Provide the (X, Y) coordinate of the cell's center where the given text is located.  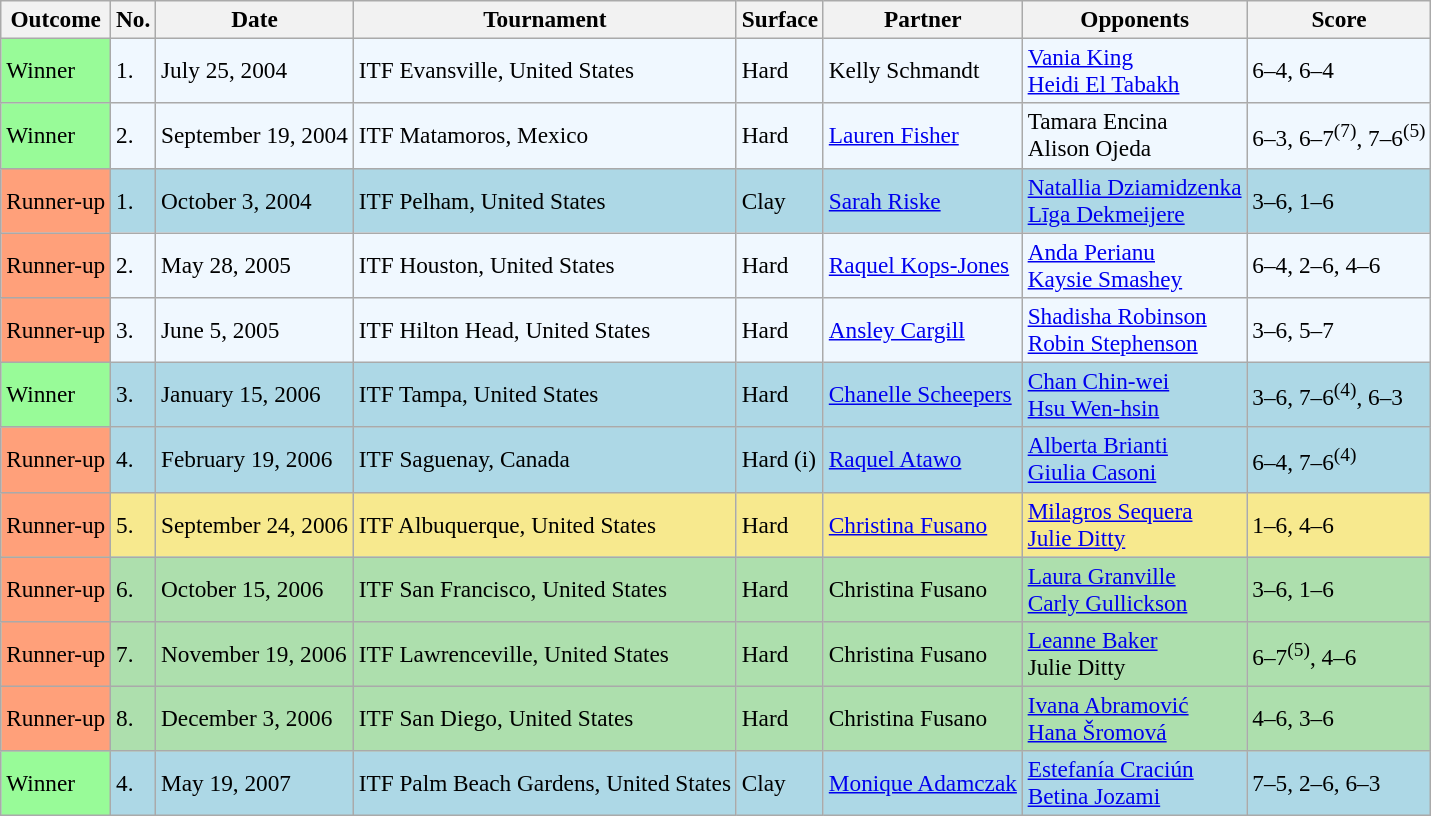
January 15, 2006 (255, 394)
Estefanía Craciún Betina Jozami (1134, 784)
Anda Perianu Kaysie Smashey (1134, 264)
December 3, 2006 (255, 718)
Lauren Fisher (922, 136)
6–4, 7–6(4) (1339, 460)
July 25, 2004 (255, 70)
October 15, 2006 (255, 588)
Tamara Encina Alison Ojeda (1134, 136)
7. (134, 654)
Score (1339, 19)
ITF Houston, United States (544, 264)
Sarah Riske (922, 200)
Ansley Cargill (922, 330)
ITF Lawrenceville, United States (544, 654)
Natallia Dziamidzenka Līga Dekmeijere (1134, 200)
Hard (i) (780, 460)
Opponents (1134, 19)
1–6, 4–6 (1339, 524)
Kelly Schmandt (922, 70)
6. (134, 588)
6–3, 6–7(7), 7–6(5) (1339, 136)
Partner (922, 19)
May 19, 2007 (255, 784)
Laura Granville Carly Gullickson (1134, 588)
Vania King Heidi El Tabakh (1134, 70)
ITF Tampa, United States (544, 394)
Ivana Abramović Hana Šromová (1134, 718)
Alberta Brianti Giulia Casoni (1134, 460)
8. (134, 718)
September 24, 2006 (255, 524)
Surface (780, 19)
4–6, 3–6 (1339, 718)
Raquel Kops-Jones (922, 264)
No. (134, 19)
7–5, 2–6, 6–3 (1339, 784)
Tournament (544, 19)
Raquel Atawo (922, 460)
6–4, 2–6, 4–6 (1339, 264)
Chan Chin-wei Hsu Wen-hsin (1134, 394)
6–4, 6–4 (1339, 70)
Date (255, 19)
February 19, 2006 (255, 460)
ITF Pelham, United States (544, 200)
ITF San Diego, United States (544, 718)
Outcome (56, 19)
Leanne Baker Julie Ditty (1134, 654)
3–6, 7–6(4), 6–3 (1339, 394)
ITF Hilton Head, United States (544, 330)
September 19, 2004 (255, 136)
ITF Palm Beach Gardens, United States (544, 784)
November 19, 2006 (255, 654)
Monique Adamczak (922, 784)
ITF Albuquerque, United States (544, 524)
ITF Evansville, United States (544, 70)
ITF San Francisco, United States (544, 588)
5. (134, 524)
Chanelle Scheepers (922, 394)
6–7(5), 4–6 (1339, 654)
October 3, 2004 (255, 200)
ITF Saguenay, Canada (544, 460)
May 28, 2005 (255, 264)
3–6, 5–7 (1339, 330)
June 5, 2005 (255, 330)
ITF Matamoros, Mexico (544, 136)
Milagros Sequera Julie Ditty (1134, 524)
Shadisha Robinson Robin Stephenson (1134, 330)
